Detect which cell encompasses the target text, then output its [X, Y] center coordinate. 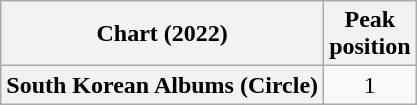
Chart (2022) [162, 34]
Peakposition [370, 34]
1 [370, 85]
South Korean Albums (Circle) [162, 85]
